For the text-containing cell, return its midpoint in [X, Y] coordinate format. 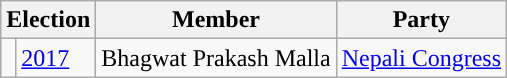
Member [216, 20]
2017 [56, 58]
Nepali Congress [421, 58]
Party [421, 20]
Bhagwat Prakash Malla [216, 58]
Election [48, 20]
